Output the [x, y] coordinate of the center of the cell containing the given text.  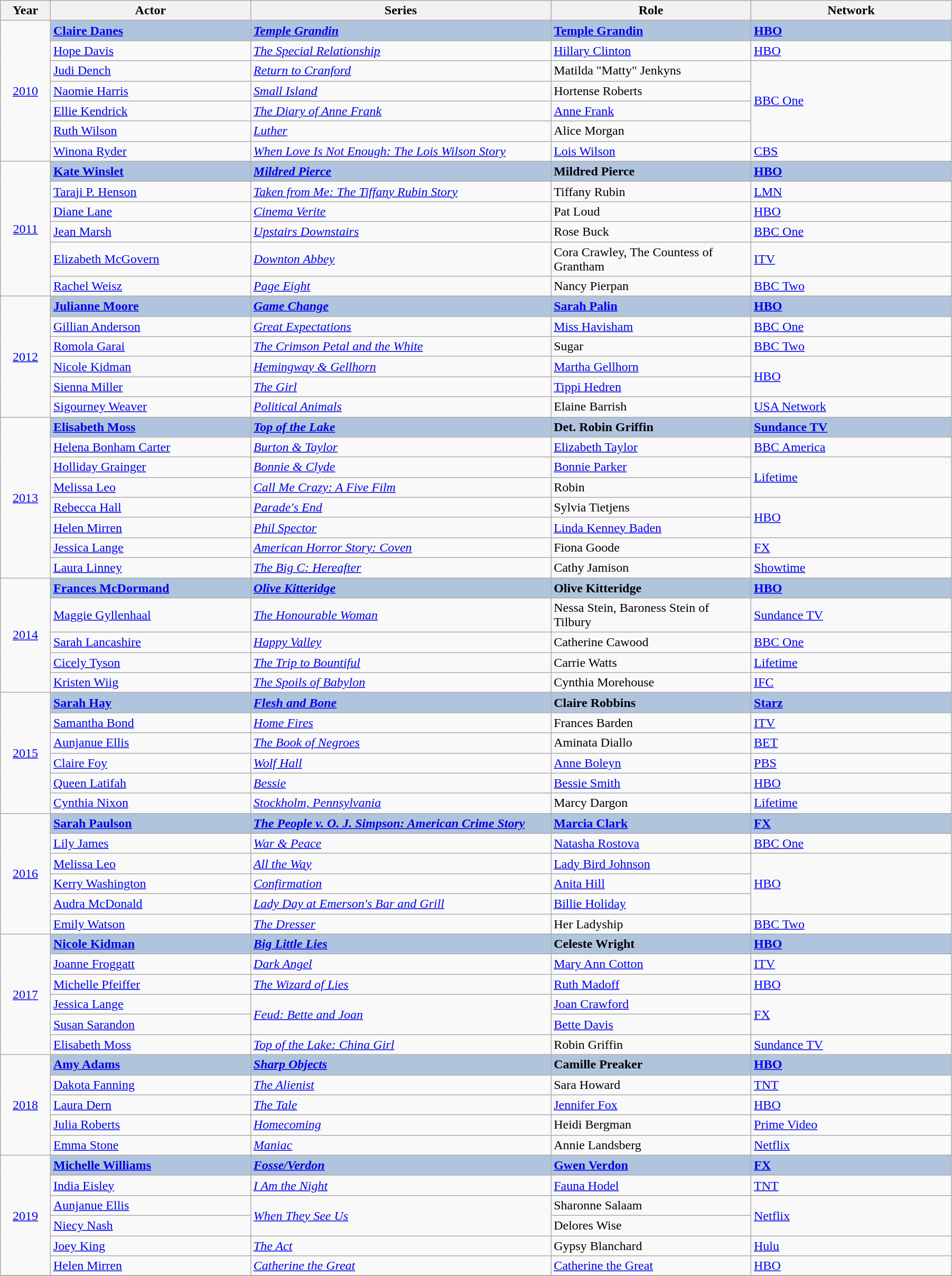
Ruth Wilson [150, 131]
Maniac [400, 1145]
Claire Foy [150, 763]
Phil Spector [400, 527]
2012 [25, 357]
Actor [150, 11]
Return to Cranford [400, 71]
Sarah Paulson [150, 823]
Sharonne Salaam [651, 1205]
Sara Howard [651, 1085]
Hillary Clinton [651, 51]
The Crimson Petal and the White [400, 347]
The Big C: Hereafter [400, 567]
Niecy Nash [150, 1225]
Rebecca Hall [150, 507]
Martha Gellhorn [651, 367]
The Diary of Anne Frank [400, 111]
Celeste Wright [651, 944]
The People v. O. J. Simpson: American Crime Story [400, 823]
Jean Marsh [150, 231]
Billie Holiday [651, 904]
Prime Video [852, 1125]
Fiona Goode [651, 547]
Naomie Harris [150, 91]
Laura Linney [150, 567]
Linda Kenney Baden [651, 527]
Network [852, 11]
Upstairs Downstairs [400, 231]
Mary Ann Cotton [651, 964]
Year [25, 11]
Starz [852, 703]
2018 [25, 1105]
Michelle Williams [150, 1165]
Rose Buck [651, 231]
Helena Bonham Carter [150, 447]
Elizabeth Taylor [651, 447]
Romola Garai [150, 347]
Tiffany Rubin [651, 191]
Hulu [852, 1245]
Cicely Tyson [150, 663]
Julia Roberts [150, 1125]
Happy Valley [400, 642]
Hortense Roberts [651, 91]
2019 [25, 1215]
Sharp Objects [400, 1065]
The Wizard of Lies [400, 984]
The Honourable Woman [400, 615]
Ellie Kendrick [150, 111]
Cinema Verite [400, 211]
Marcia Clark [651, 823]
Natasha Rostova [651, 843]
Hemingway & Gellhorn [400, 367]
Marcy Dargon [651, 803]
PBS [852, 763]
Tippi Hedren [651, 387]
Bette Davis [651, 1024]
Dark Angel [400, 964]
Emily Watson [150, 924]
Elaine Barrish [651, 407]
Robin Griffin [651, 1045]
Anne Frank [651, 111]
When They See Us [400, 1215]
Her Ladyship [651, 924]
Annie Landsberg [651, 1145]
Great Expectations [400, 327]
When Love Is Not Enough: The Lois Wilson Story [400, 151]
The Trip to Bountiful [400, 663]
Gwen Verdon [651, 1165]
Anne Boleyn [651, 763]
Top of the Lake [400, 427]
BBC America [852, 447]
The Dresser [400, 924]
Taraji P. Henson [150, 191]
2013 [25, 497]
Kristen Wiig [150, 683]
The Book of Negroes [400, 743]
Sarah Hay [150, 703]
Small Island [400, 91]
2015 [25, 753]
Sarah Lancashire [150, 642]
Sarah Palin [651, 306]
Burton & Taylor [400, 447]
India Eisley [150, 1185]
Showtime [852, 567]
Gypsy Blanchard [651, 1245]
Bessie Smith [651, 783]
Lady Day at Emerson's Bar and Grill [400, 904]
2017 [25, 994]
Homecoming [400, 1125]
I Am the Night [400, 1185]
All the Way [400, 863]
Top of the Lake: China Girl [400, 1045]
Sigourney Weaver [150, 407]
Aminata Diallo [651, 743]
Feud: Bette and Joan [400, 1014]
Call Me Crazy: A Five Film [400, 487]
Nessa Stein, Baroness Stein of Tilbury [651, 615]
Kerry Washington [150, 883]
Home Fires [400, 723]
American Horror Story: Coven [400, 547]
BET [852, 743]
The Alienist [400, 1085]
Nancy Pierpan [651, 286]
Holliday Grainger [150, 467]
Michelle Pfeiffer [150, 984]
Judi Dench [150, 71]
Cathy Jamison [651, 567]
Sylvia Tietjens [651, 507]
Dakota Fanning [150, 1085]
Maggie Gyllenhaal [150, 615]
The Special Relationship [400, 51]
Flesh and Bone [400, 703]
The Girl [400, 387]
Anita Hill [651, 883]
Miss Havisham [651, 327]
Carrie Watts [651, 663]
IFC [852, 683]
Lois Wilson [651, 151]
Claire Robbins [651, 703]
The Act [400, 1245]
The Tale [400, 1105]
Pat Loud [651, 211]
Gillian Anderson [150, 327]
LMN [852, 191]
Robin [651, 487]
2010 [25, 91]
Sienna Miller [150, 387]
Confirmation [400, 883]
Alice Morgan [651, 131]
Laura Dern [150, 1105]
Bessie [400, 783]
Jennifer Fox [651, 1105]
Det. Robin Griffin [651, 427]
Luther [400, 131]
CBS [852, 151]
Julianne Moore [150, 306]
2014 [25, 635]
Frances Barden [651, 723]
Wolf Hall [400, 763]
Role [651, 11]
Delores Wise [651, 1225]
Matilda "Matty" Jenkyns [651, 71]
Samantha Bond [150, 723]
Big Little Lies [400, 944]
Parade's End [400, 507]
Camille Preaker [651, 1065]
Lady Bird Johnson [651, 863]
Heidi Bergman [651, 1125]
Taken from Me: The Tiffany Rubin Story [400, 191]
Sugar [651, 347]
Bonnie & Clyde [400, 467]
Stockholm, Pennsylvania [400, 803]
Bonnie Parker [651, 467]
Hope Davis [150, 51]
Kate Winslet [150, 171]
Joanne Froggatt [150, 964]
Audra McDonald [150, 904]
The Spoils of Babylon [400, 683]
Fosse/Verdon [400, 1165]
Rachel Weisz [150, 286]
Ruth Madoff [651, 984]
Page Eight [400, 286]
Joey King [150, 1245]
Queen Latifah [150, 783]
Diane Lane [150, 211]
Winona Ryder [150, 151]
Lily James [150, 843]
Series [400, 11]
Fauna Hodel [651, 1185]
Catherine Cawood [651, 642]
2011 [25, 228]
Emma Stone [150, 1145]
Joan Crawford [651, 1004]
Frances McDormand [150, 588]
Susan Sarandon [150, 1024]
Cynthia Morehouse [651, 683]
USA Network [852, 407]
Cora Crawley, The Countess of Grantham [651, 259]
Amy Adams [150, 1065]
Game Change [400, 306]
Claire Danes [150, 31]
Political Animals [400, 407]
Downton Abbey [400, 259]
War & Peace [400, 843]
Elizabeth McGovern [150, 259]
Cynthia Nixon [150, 803]
2016 [25, 873]
